For the text-containing cell, return its midpoint in (x, y) coordinate format. 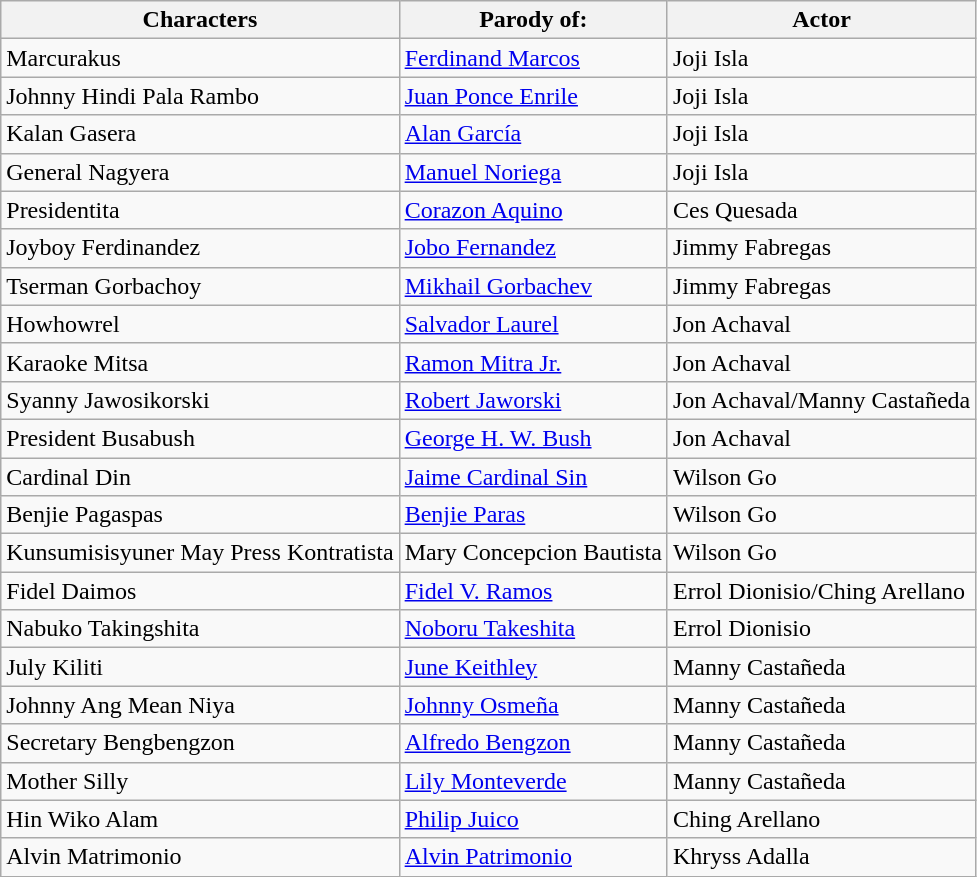
Syanny Jawosikorski (200, 400)
Parody of: (533, 20)
June Keithley (533, 667)
Kunsumisisyuner May Press Kontratista (200, 553)
Tserman Gorbachoy (200, 286)
Alan García (533, 134)
Alvin Matrimonio (200, 857)
Hin Wiko Alam (200, 819)
Jon Achaval/Manny Castañeda (821, 400)
Juan Ponce Enrile (533, 96)
Mother Silly (200, 781)
Salvador Laurel (533, 324)
Benjie Pagaspas (200, 515)
Karaoke Mitsa (200, 362)
Johnny Hindi Pala Rambo (200, 96)
Joyboy Ferdinandez (200, 248)
Johnny Osmeña (533, 705)
Alvin Patrimonio (533, 857)
Ching Arellano (821, 819)
Nabuko Takingshita (200, 629)
Corazon Aquino (533, 210)
Noboru Takeshita (533, 629)
Mikhail Gorbachev (533, 286)
Secretary Bengbengzon (200, 743)
Cardinal Din (200, 477)
Alfredo Bengzon (533, 743)
Errol Dionisio/Ching Arellano (821, 591)
Jobo Fernandez (533, 248)
Actor (821, 20)
Jaime Cardinal Sin (533, 477)
Robert Jaworski (533, 400)
George H. W. Bush (533, 438)
Howhowrel (200, 324)
Manuel Noriega (533, 172)
Marcurakus (200, 58)
Benjie Paras (533, 515)
Characters (200, 20)
Lily Monteverde (533, 781)
Errol Dionisio (821, 629)
General Nagyera (200, 172)
Presidentita (200, 210)
Kalan Gasera (200, 134)
Ces Quesada (821, 210)
Khryss Adalla (821, 857)
President Busabush (200, 438)
Ferdinand Marcos (533, 58)
Johnny Ang Mean Niya (200, 705)
July Kiliti (200, 667)
Fidel Daimos (200, 591)
Ramon Mitra Jr. (533, 362)
Fidel V. Ramos (533, 591)
Philip Juico (533, 819)
Mary Concepcion Bautista (533, 553)
